From the cell containing the given text, extract its center point as [X, Y] coordinate. 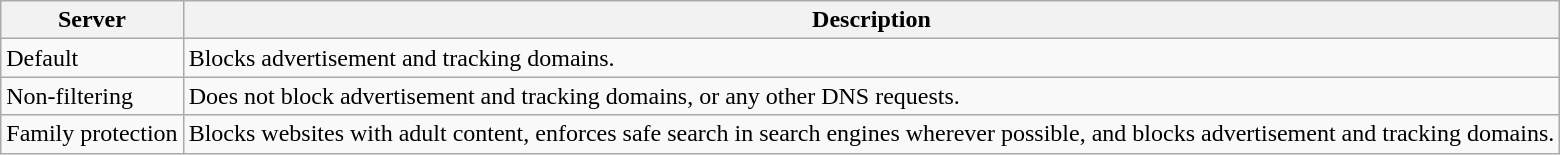
Does not block advertisement and tracking domains, or any other DNS requests. [872, 96]
Description [872, 20]
Family protection [92, 134]
Blocks websites with adult content, enforces safe search in search engines wherever possible, and blocks advertisement and tracking domains. [872, 134]
Default [92, 58]
Blocks advertisement and tracking domains. [872, 58]
Server [92, 20]
Non-filtering [92, 96]
